For the text-containing cell, return its midpoint in (X, Y) coordinate format. 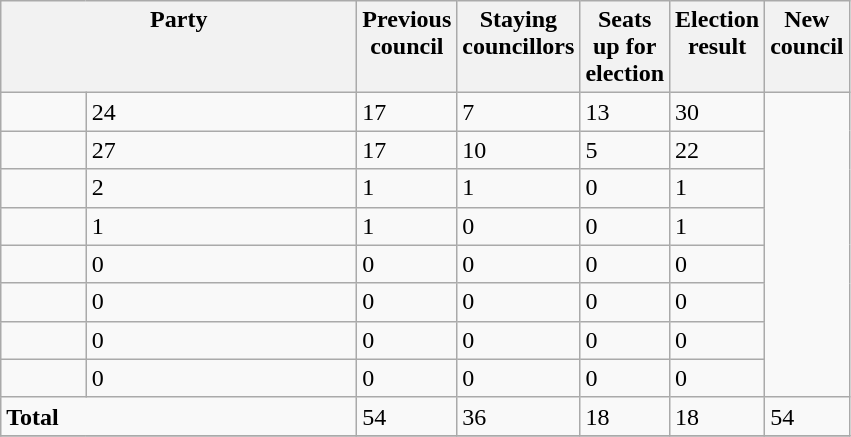
Total (179, 416)
22 (718, 150)
24 (222, 112)
2 (222, 188)
New council (807, 47)
Election result (718, 47)
Previous council (407, 47)
10 (518, 150)
7 (518, 112)
30 (718, 112)
Seats up for election (625, 47)
Party (179, 47)
27 (222, 150)
36 (518, 416)
Staying councillors (518, 47)
5 (625, 150)
13 (625, 112)
